Detect which cell encompasses the target text, then output its (X, Y) center coordinate. 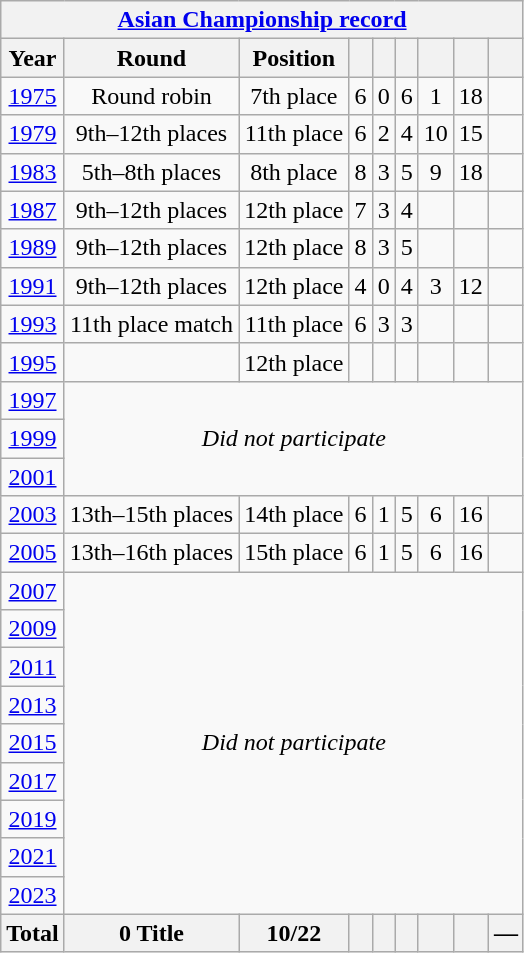
5th–8th places (151, 172)
1991 (33, 286)
2 (384, 134)
1995 (33, 362)
8th place (294, 172)
1999 (33, 438)
2005 (33, 553)
Asian Championship record (262, 20)
13th–16th places (151, 553)
2011 (33, 667)
12 (470, 286)
1975 (33, 96)
1983 (33, 172)
Round robin (151, 96)
7 (360, 210)
2003 (33, 515)
2019 (33, 819)
14th place (294, 515)
1987 (33, 210)
15 (470, 134)
13th–15th places (151, 515)
10/22 (294, 933)
— (506, 933)
2015 (33, 743)
Round (151, 58)
9 (436, 172)
2009 (33, 629)
2007 (33, 591)
2021 (33, 857)
15th place (294, 553)
Total (33, 933)
10 (436, 134)
1979 (33, 134)
Year (33, 58)
1993 (33, 324)
Position (294, 58)
1989 (33, 248)
0 Title (151, 933)
7th place (294, 96)
2023 (33, 895)
1997 (33, 400)
2001 (33, 477)
2013 (33, 705)
2017 (33, 781)
11th place match (151, 324)
